Determine the [x, y] coordinate at the center of the cell enclosing the given text.  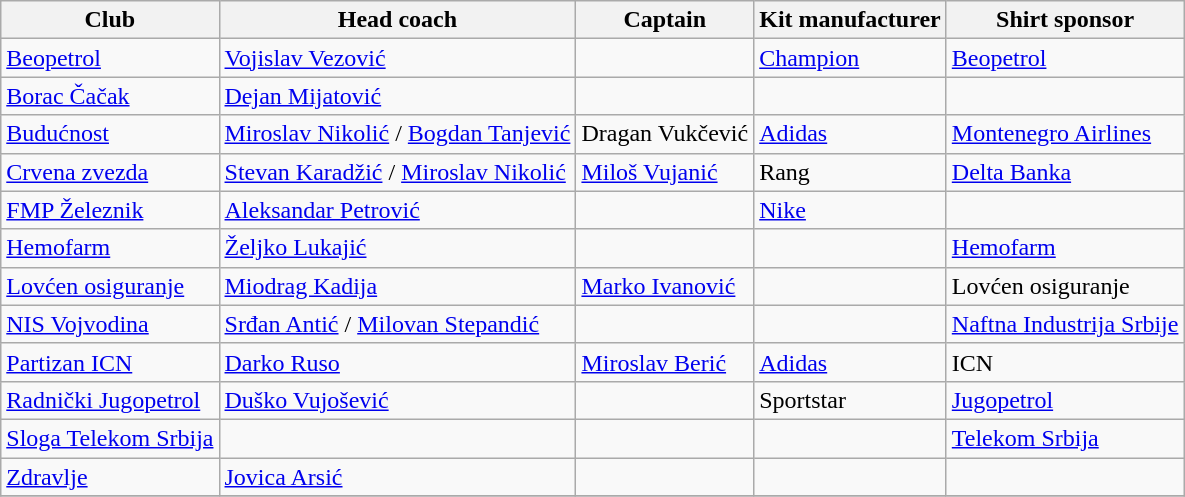
Marko Ivanović [665, 286]
Dejan Mijatović [398, 96]
Darko Ruso [398, 362]
Aleksandar Petrović [398, 210]
Miroslav Berić [665, 362]
Club [110, 20]
Budućnost [110, 134]
Jugopetrol [1065, 400]
Sportstar [850, 400]
Delta Banka [1065, 172]
Stevan Karadžić / Miroslav Nikolić [398, 172]
Crvena zvezda [110, 172]
Miloš Vujanić [665, 172]
Vojislav Vezović [398, 58]
Dragan Vukčević [665, 134]
Borac Čačak [110, 96]
Željko Lukajić [398, 248]
Champion [850, 58]
Kit manufacturer [850, 20]
Telekom Srbija [1065, 438]
Nike [850, 210]
Jovica Arsić [398, 477]
Montenegro Airlines [1065, 134]
Duško Vujošević [398, 400]
Miroslav Nikolić / Bogdan Tanjević [398, 134]
FMP Železnik [110, 210]
Srđan Antić / Milovan Stepandić [398, 324]
Miodrag Kadija [398, 286]
Zdravlje [110, 477]
Shirt sponsor [1065, 20]
Head coach [398, 20]
Partizan ICN [110, 362]
ICN [1065, 362]
Radnički Jugopetrol [110, 400]
Sloga Telekom Srbija [110, 438]
Rang [850, 172]
Captain [665, 20]
NIS Vojvodina [110, 324]
Naftna Industrija Srbije [1065, 324]
